Locate the cell with the specified text and output its [x, y] center coordinate. 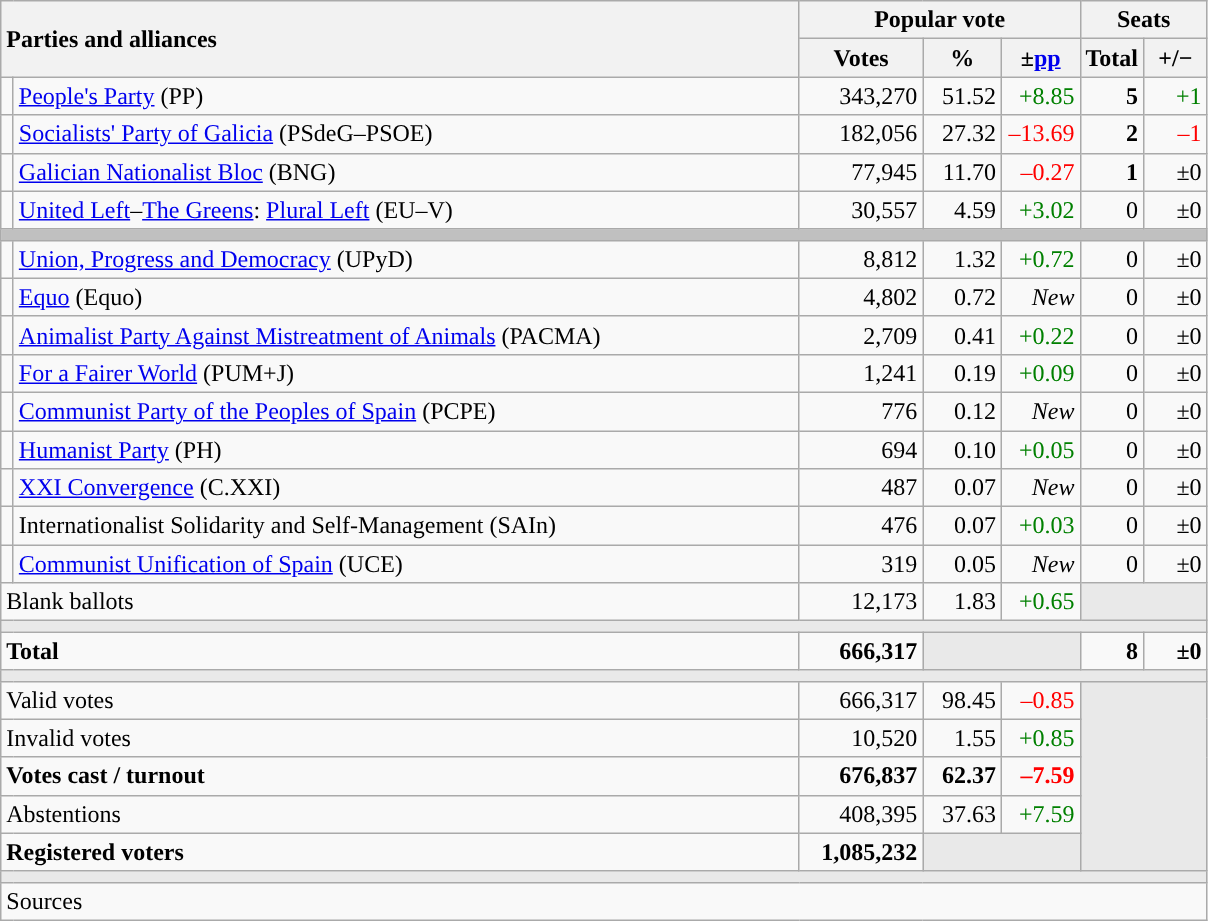
Registered voters [400, 852]
4,802 [861, 297]
+0.72 [1040, 259]
476 [861, 526]
–7.59 [1040, 776]
2 [1112, 134]
Animalist Party Against Mistreatment of Animals (PACMA) [406, 335]
2,709 [861, 335]
Popular vote [940, 20]
1,085,232 [861, 852]
Communist Party of the Peoples of Spain (PCPE) [406, 411]
XXI Convergence (C.XXI) [406, 488]
Seats [1144, 20]
+0.05 [1040, 449]
Parties and alliances [400, 39]
+/− [1176, 58]
–0.85 [1040, 700]
776 [861, 411]
Votes cast / turnout [400, 776]
±pp [1040, 58]
487 [861, 488]
62.37 [962, 776]
11.70 [962, 172]
0.41 [962, 335]
319 [861, 564]
–0.27 [1040, 172]
+1 [1176, 96]
30,557 [861, 210]
4.59 [962, 210]
1.55 [962, 738]
For a Fairer World (PUM+J) [406, 373]
37.63 [962, 814]
Valid votes [400, 700]
Internationalist Solidarity and Self-Management (SAIn) [406, 526]
Humanist Party (PH) [406, 449]
676,837 [861, 776]
182,056 [861, 134]
1.83 [962, 602]
United Left–The Greens: Plural Left (EU–V) [406, 210]
Votes [861, 58]
+0.22 [1040, 335]
Abstentions [400, 814]
Communist Unification of Spain (UCE) [406, 564]
+0.09 [1040, 373]
694 [861, 449]
Blank ballots [400, 602]
8 [1112, 651]
–1 [1176, 134]
–13.69 [1040, 134]
+0.03 [1040, 526]
1.32 [962, 259]
5 [1112, 96]
10,520 [861, 738]
Galician Nationalist Bloc (BNG) [406, 172]
% [962, 58]
0.72 [962, 297]
Union, Progress and Democracy (UPyD) [406, 259]
8,812 [861, 259]
343,270 [861, 96]
98.45 [962, 700]
1 [1112, 172]
0.05 [962, 564]
0.19 [962, 373]
Socialists' Party of Galicia (PSdeG–PSOE) [406, 134]
51.52 [962, 96]
Invalid votes [400, 738]
408,395 [861, 814]
People's Party (PP) [406, 96]
+8.85 [1040, 96]
Equo (Equo) [406, 297]
77,945 [861, 172]
0.12 [962, 411]
12,173 [861, 602]
+0.65 [1040, 602]
+0.85 [1040, 738]
0.10 [962, 449]
Sources [604, 901]
+3.02 [1040, 210]
1,241 [861, 373]
27.32 [962, 134]
+7.59 [1040, 814]
